Return the [X, Y] coordinate for the center point of the cell that contains the specified text.  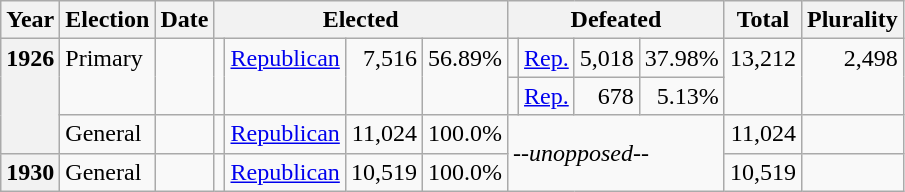
2,498 [852, 77]
Date [184, 20]
1926 [30, 96]
Plurality [852, 20]
Year [30, 20]
678 [606, 96]
Total [762, 20]
5.13% [682, 96]
5,018 [606, 58]
37.98% [682, 58]
56.89% [464, 77]
13,212 [762, 77]
Elected [361, 20]
Election [108, 20]
--unopposed-- [616, 153]
7,516 [384, 77]
1930 [30, 172]
Primary [108, 77]
Defeated [616, 20]
